Output the [X, Y] coordinate of the center of the cell containing the given text.  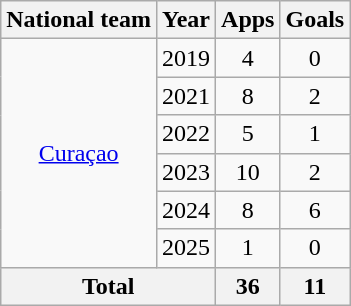
2022 [186, 134]
6 [315, 210]
National team [79, 20]
11 [315, 286]
Apps [248, 20]
Total [108, 286]
2024 [186, 210]
2023 [186, 172]
2021 [186, 96]
Goals [315, 20]
2025 [186, 248]
4 [248, 58]
10 [248, 172]
Year [186, 20]
2019 [186, 58]
5 [248, 134]
36 [248, 286]
Curaçao [79, 153]
